Return the (X, Y) coordinate for the center point of the cell that contains the specified text.  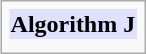
Algorithm J (73, 24)
